Extract the [x, y] coordinate from the center of the cell holding the provided text.  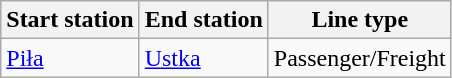
Start station [70, 20]
Piła [70, 58]
Passenger/Freight [360, 58]
Line type [360, 20]
End station [204, 20]
Ustka [204, 58]
